From the cell containing the given text, extract its center point as [X, Y] coordinate. 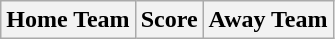
Home Team [68, 20]
Away Team [268, 20]
Score [169, 20]
